Return the [X, Y] coordinate for the center point of the cell that contains the specified text.  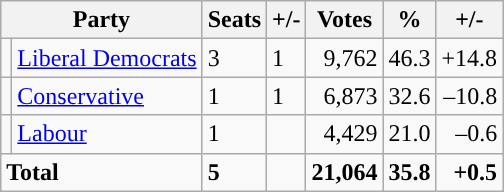
–10.8 [470, 96]
Seats [234, 20]
Total [102, 172]
6,873 [344, 96]
21.0 [410, 134]
5 [234, 172]
46.3 [410, 58]
4,429 [344, 134]
Conservative [107, 96]
Votes [344, 20]
–0.6 [470, 134]
+14.8 [470, 58]
Labour [107, 134]
9,762 [344, 58]
% [410, 20]
3 [234, 58]
Liberal Democrats [107, 58]
35.8 [410, 172]
Party [102, 20]
+0.5 [470, 172]
32.6 [410, 96]
21,064 [344, 172]
